Identify which cell holds the provided text, then report its [x, y] central coordinate. 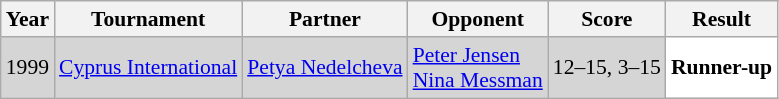
1999 [28, 68]
Cyprus International [148, 68]
Petya Nedelcheva [324, 68]
Opponent [478, 19]
Year [28, 19]
Result [722, 19]
Peter Jensen Nina Messman [478, 68]
Partner [324, 19]
Tournament [148, 19]
12–15, 3–15 [607, 68]
Score [607, 19]
Runner-up [722, 68]
